Output the [X, Y] coordinate of the center of the cell containing the given text.  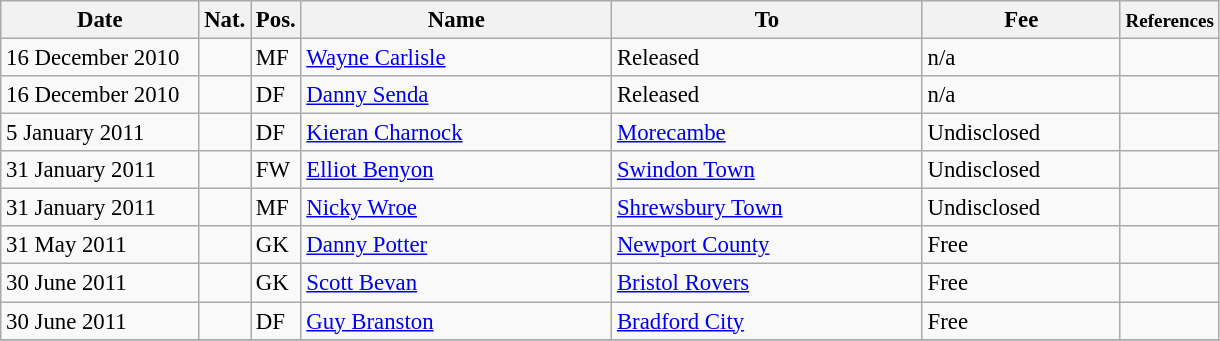
Newport County [768, 245]
Morecambe [768, 133]
Bristol Rovers [768, 283]
Bradford City [768, 321]
Kieran Charnock [456, 133]
Nicky Wroe [456, 208]
Swindon Town [768, 170]
Elliot Benyon [456, 170]
Fee [1021, 20]
Guy Branston [456, 321]
Nat. [225, 20]
Wayne Carlisle [456, 58]
Name [456, 20]
FW [276, 170]
Danny Senda [456, 95]
Date [100, 20]
Scott Bevan [456, 283]
Danny Potter [456, 245]
To [768, 20]
Pos. [276, 20]
References [1170, 20]
5 January 2011 [100, 133]
Shrewsbury Town [768, 208]
31 May 2011 [100, 245]
